Capture the cell that displays the provided text and extract its (x, y) central coordinate. 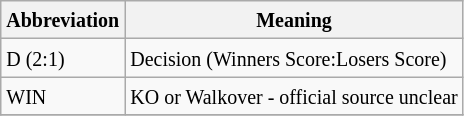
Meaning (294, 20)
WIN (63, 96)
Decision (Winners Score:Losers Score) (294, 58)
D (2:1) (63, 58)
Abbreviation (63, 20)
KO or Walkover - official source unclear (294, 96)
